Locate the cell with the specified text and output its [X, Y] center coordinate. 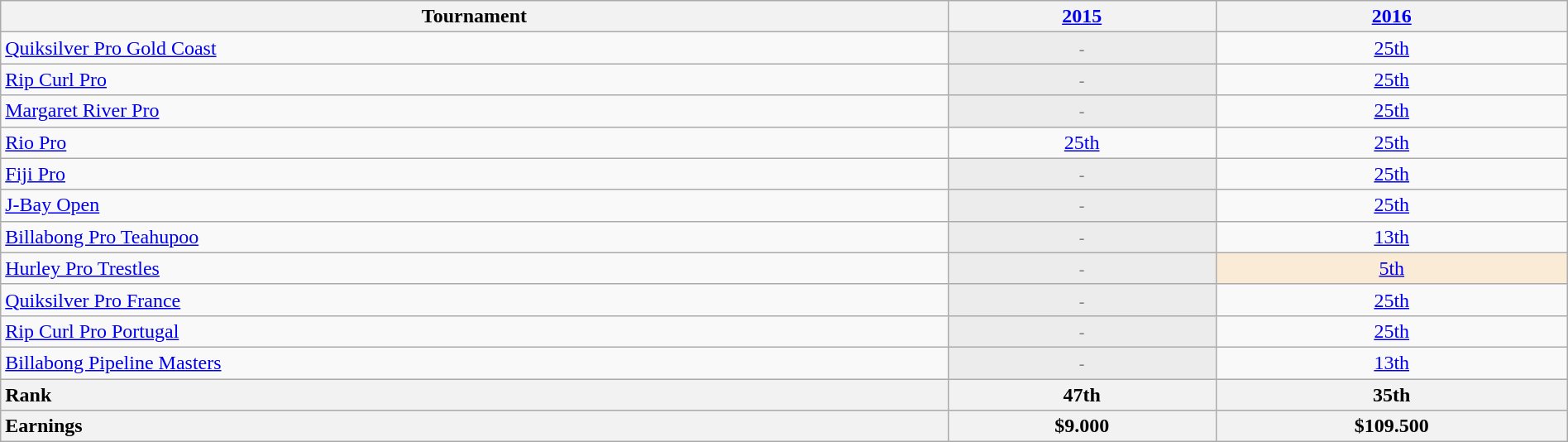
Rank [475, 395]
Rip Curl Pro [475, 79]
Hurley Pro Trestles [475, 268]
2016 [1391, 17]
Tournament [475, 17]
Billabong Pro Teahupoo [475, 237]
35th [1391, 395]
2015 [1082, 17]
Quiksilver Pro France [475, 300]
J-Bay Open [475, 205]
47th [1082, 395]
Rip Curl Pro Portugal [475, 331]
Billabong Pipeline Masters [475, 363]
Fiji Pro [475, 174]
Margaret River Pro [475, 111]
Earnings [475, 426]
5th [1391, 268]
$109.500 [1391, 426]
Quiksilver Pro Gold Coast [475, 48]
$9.000 [1082, 426]
Rio Pro [475, 142]
